Search for the cell housing the specified text and yield its [x, y] center coordinate. 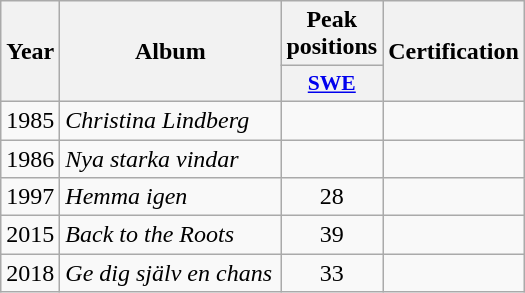
Nya starka vindar [170, 159]
1985 [30, 120]
1997 [30, 197]
Certification [454, 52]
39 [332, 235]
28 [332, 197]
Hemma igen [170, 197]
Ge dig själv en chans [170, 273]
Peak positions [332, 34]
2015 [30, 235]
Year [30, 52]
SWE [332, 84]
1986 [30, 159]
33 [332, 273]
Album [170, 52]
2018 [30, 273]
Back to the Roots [170, 235]
Christina Lindberg [170, 120]
